Return [x, y] of the center of cell containing provided text 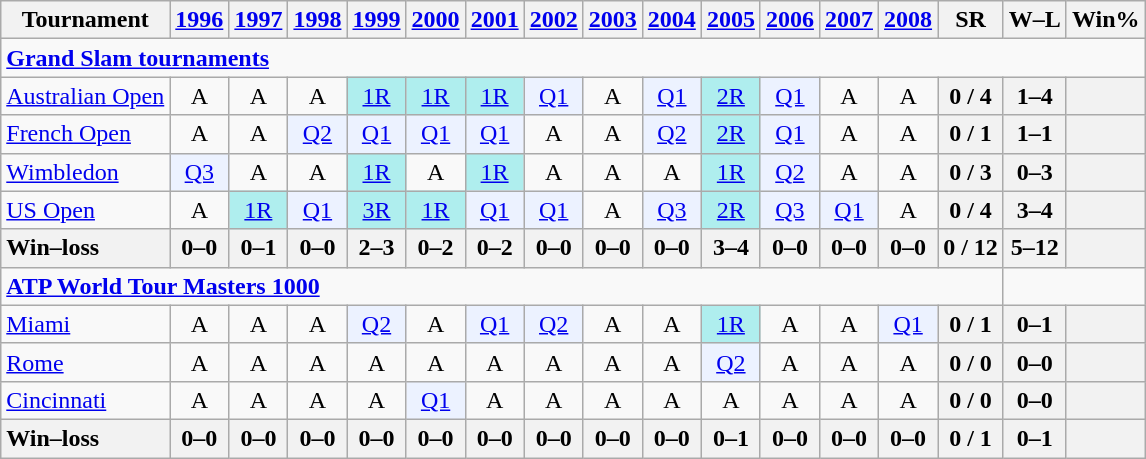
0 / 12 [971, 248]
1996 [200, 20]
2003 [612, 20]
Win% [1106, 20]
Tournament [86, 20]
1–1 [1034, 134]
Cincinnati [86, 400]
W–L [1034, 20]
2008 [908, 20]
5–12 [1034, 248]
Wimbledon [86, 172]
Australian Open [86, 96]
1999 [376, 20]
Rome [86, 362]
1–4 [1034, 96]
1997 [258, 20]
2005 [730, 20]
2007 [848, 20]
2–3 [376, 248]
3R [376, 210]
SR [971, 20]
Grand Slam tournaments [573, 58]
2001 [494, 20]
1998 [318, 20]
ATP World Tour Masters 1000 [502, 286]
2004 [672, 20]
2000 [436, 20]
2002 [554, 20]
French Open [86, 134]
2006 [790, 20]
US Open [86, 210]
Miami [86, 324]
0–3 [1034, 172]
0 / 3 [971, 172]
